Detect which cell encompasses the target text, then output its [X, Y] center coordinate. 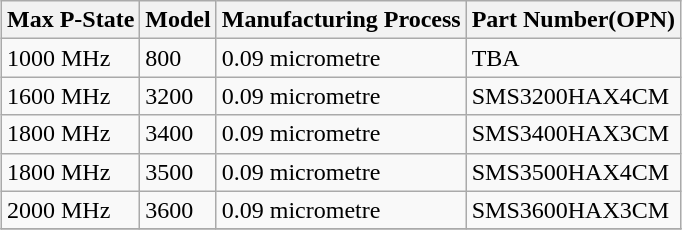
3400 [178, 134]
3500 [178, 172]
3600 [178, 210]
Max P-State [70, 20]
1600 MHz [70, 96]
Part Number(OPN) [573, 20]
Model [178, 20]
3200 [178, 96]
SMS3600HAX3CM [573, 210]
2000 MHz [70, 210]
Manufacturing Process [341, 20]
800 [178, 58]
SMS3400HAX3CM [573, 134]
SMS3500HAX4CM [573, 172]
SMS3200HAX4CM [573, 96]
TBA [573, 58]
1000 MHz [70, 58]
